Search for the cell housing the specified text and yield its [x, y] center coordinate. 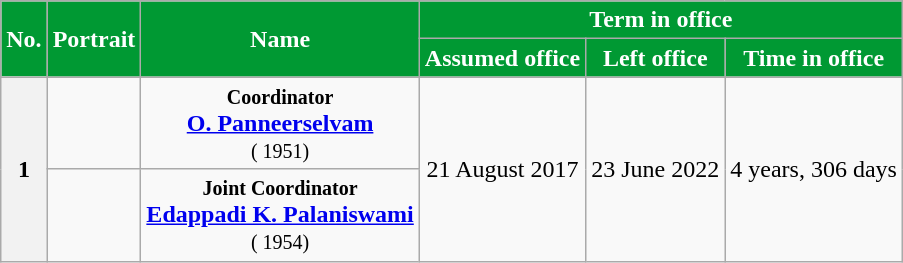
Name [280, 39]
Portrait [94, 39]
Left office [656, 58]
No. [24, 39]
Term in office [660, 20]
4 years, 306 days [814, 169]
Joint CoordinatorEdappadi K. Palaniswami( 1954) [280, 215]
CoordinatorO. Panneerselvam( 1951) [280, 123]
21 August 2017 [502, 169]
23 June 2022 [656, 169]
1 [24, 169]
Assumed office [502, 58]
Time in office [814, 58]
